Return [x, y] of the center of cell containing provided text 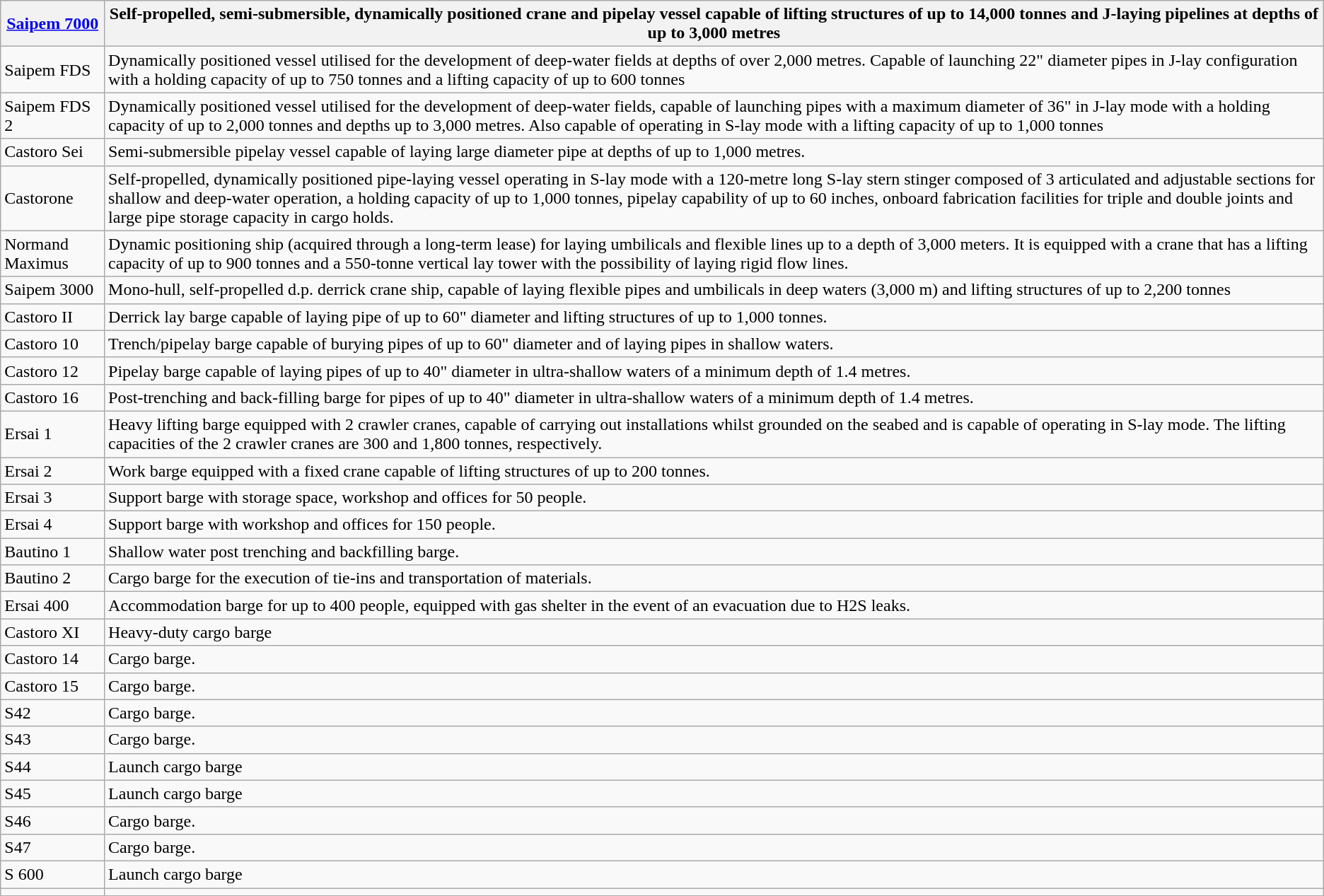
Ersai 2 [52, 470]
Shallow water post trenching and backfilling barge. [714, 552]
Castoro 16 [52, 397]
Castoro 10 [52, 344]
Castoro 12 [52, 371]
Ersai 1 [52, 434]
Castoro Sei [52, 152]
S 600 [52, 874]
Accommodation barge for up to 400 people, equipped with gas shelter in the event of an evacuation due to H2S leaks. [714, 605]
Semi-submersible pipelay vessel capable of laying large diameter pipe at depths of up to 1,000 metres. [714, 152]
Castoro 14 [52, 659]
S44 [52, 767]
Saipem 3000 [52, 290]
Heavy-duty cargo barge [714, 632]
Support barge with storage space, workshop and offices for 50 people. [714, 498]
Cargo barge for the execution of tie-ins and transportation of materials. [714, 578]
S43 [52, 740]
Ersai 400 [52, 605]
Work barge equipped with a fixed crane capable of lifting structures of up to 200 tonnes. [714, 470]
Support barge with workshop and offices for 150 people. [714, 525]
S47 [52, 847]
S45 [52, 793]
Saipem FDS 2 [52, 116]
S42 [52, 713]
Pipelay barge capable of laying pipes of up to 40" diameter in ultra-shallow waters of a minimum depth of 1.4 metres. [714, 371]
Saipem FDS [52, 69]
Normand Maximus [52, 253]
Castoro II [52, 317]
Saipem 7000 [52, 24]
Castoro XI [52, 632]
Bautino 2 [52, 578]
Trench/pipelay barge capable of burying pipes of up to 60" diameter and of laying pipes in shallow waters. [714, 344]
Ersai 3 [52, 498]
S46 [52, 820]
Derrick lay barge capable of laying pipe of up to 60" diameter and lifting structures of up to 1,000 tonnes. [714, 317]
Castoro 15 [52, 686]
Castorone [52, 198]
Bautino 1 [52, 552]
Post-trenching and back-filling barge for pipes of up to 40" diameter in ultra-shallow waters of a minimum depth of 1.4 metres. [714, 397]
Ersai 4 [52, 525]
